Pinpoint the cell where the given text exists, returning its (X, Y) midpoint coordinate. 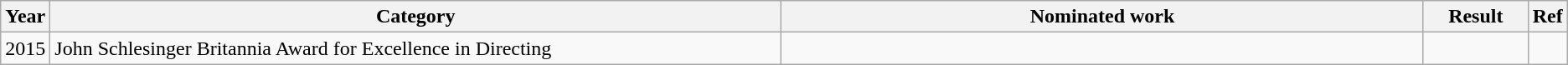
John Schlesinger Britannia Award for Excellence in Directing (415, 48)
Nominated work (1102, 17)
Year (25, 17)
Result (1476, 17)
Ref (1548, 17)
2015 (25, 48)
Category (415, 17)
